For the text-containing cell, return its midpoint in (x, y) coordinate format. 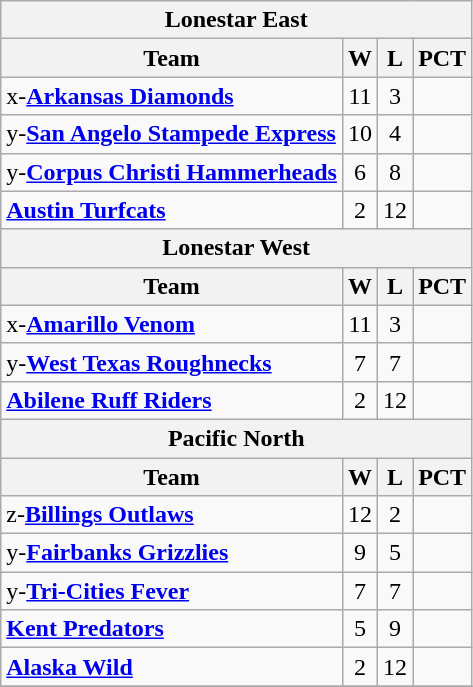
Kent Predators (172, 629)
y-Fairbanks Grizzlies (172, 553)
y-West Texas Roughnecks (172, 362)
Lonestar East (236, 20)
x-Arkansas Diamonds (172, 96)
10 (360, 134)
8 (396, 172)
Abilene Ruff Riders (172, 400)
Lonestar West (236, 248)
y-Corpus Christi Hammerheads (172, 172)
z-Billings Outlaws (172, 515)
6 (360, 172)
y-San Angelo Stampede Express (172, 134)
Pacific North (236, 438)
4 (396, 134)
x-Amarillo Venom (172, 324)
y-Tri-Cities Fever (172, 591)
Alaska Wild (172, 667)
Austin Turfcats (172, 210)
